Output the (x, y) coordinate of the center of the cell containing the given text.  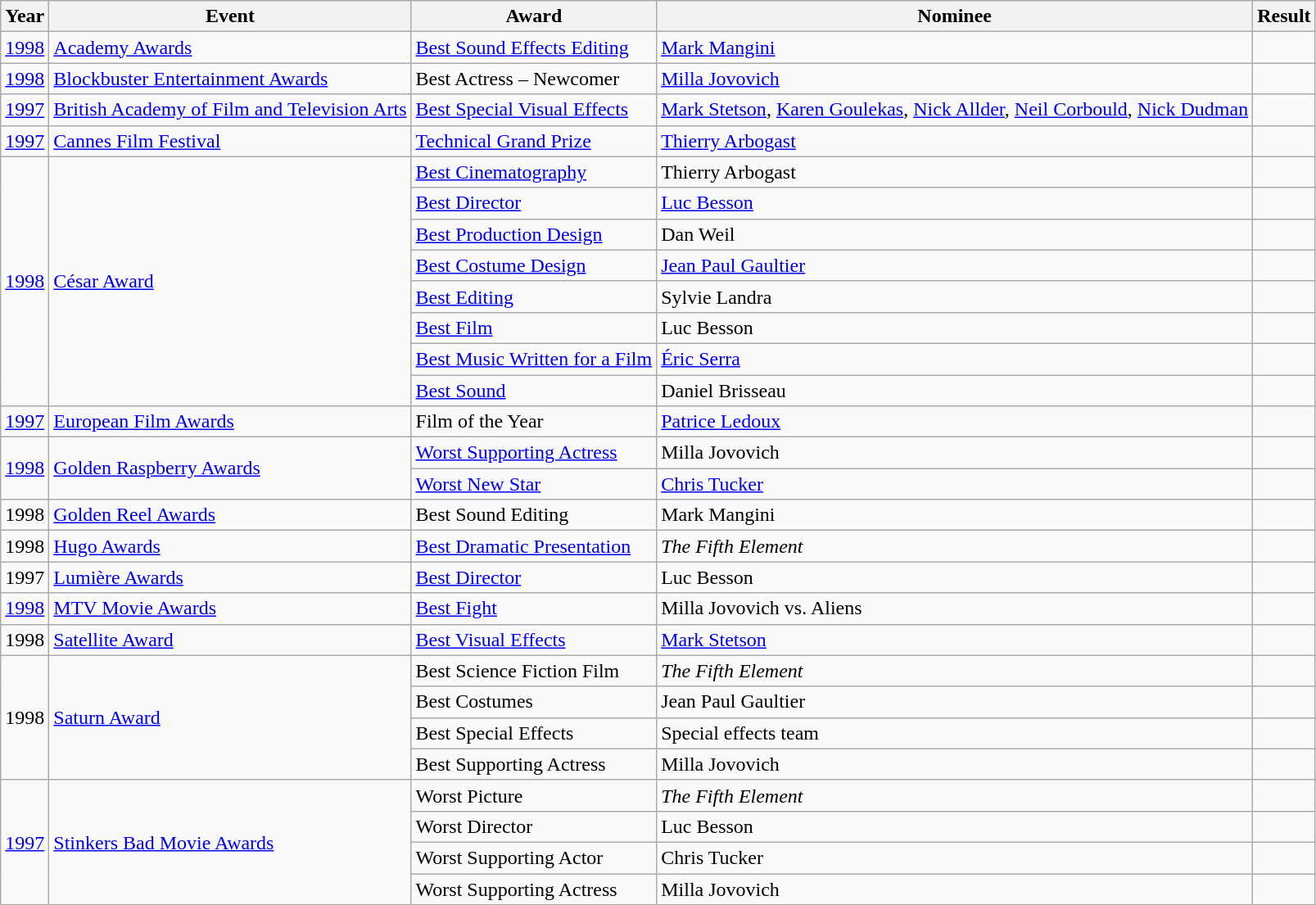
Worst Director (534, 826)
Year (25, 16)
Golden Raspberry Awards (230, 468)
Best Sound (534, 391)
César Award (230, 281)
Best Music Written for a Film (534, 359)
Result (1284, 16)
Film of the Year (534, 422)
Best Fight (534, 609)
Academy Awards (230, 48)
Best Cinematography (534, 172)
Nominee (955, 16)
Blockbuster Entertainment Awards (230, 79)
British Academy of Film and Television Arts (230, 110)
Award (534, 16)
Best Actress – Newcomer (534, 79)
Best Sound Effects Editing (534, 48)
Worst Picture (534, 795)
Lumière Awards (230, 577)
Best Costume Design (534, 265)
Éric Serra (955, 359)
European Film Awards (230, 422)
Best Sound Editing (534, 515)
Event (230, 16)
Daniel Brisseau (955, 391)
Best Film (534, 328)
Mark Stetson (955, 640)
Satellite Award (230, 640)
Best Visual Effects (534, 640)
Best Dramatic Presentation (534, 546)
Best Science Fiction Film (534, 671)
Golden Reel Awards (230, 515)
Best Special Effects (534, 733)
Sylvie Landra (955, 296)
Best Editing (534, 296)
Milla Jovovich vs. Aliens (955, 609)
Best Special Visual Effects (534, 110)
Best Supporting Actress (534, 764)
Worst New Star (534, 484)
Worst Supporting Actor (534, 857)
Mark Stetson, Karen Goulekas, Nick Allder, Neil Corbould, Nick Dudman (955, 110)
Best Costumes (534, 702)
Best Production Design (534, 234)
Cannes Film Festival (230, 141)
Stinkers Bad Movie Awards (230, 842)
Special effects team (955, 733)
Saturn Award (230, 717)
Technical Grand Prize (534, 141)
Dan Weil (955, 234)
Patrice Ledoux (955, 422)
MTV Movie Awards (230, 609)
Hugo Awards (230, 546)
